Detect which cell encompasses the target text, then output its (X, Y) center coordinate. 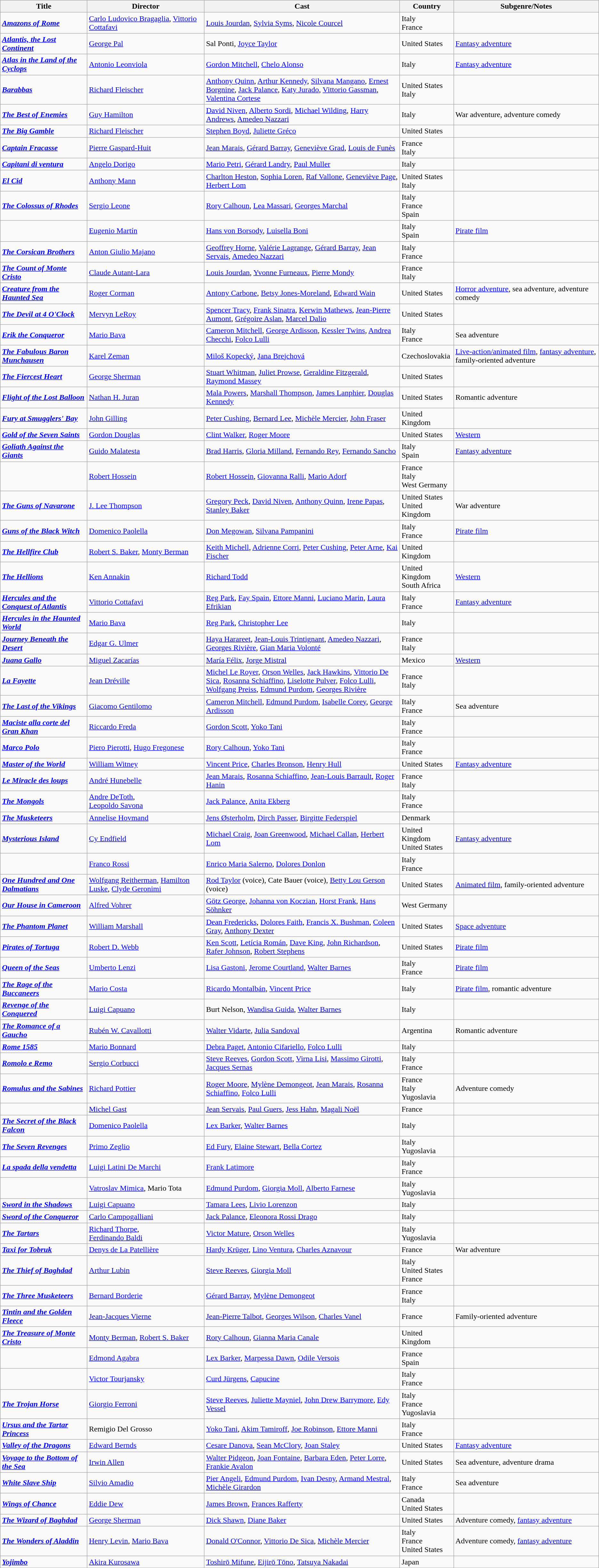
Monty Berman, Robert S. Baker (146, 1337)
Roger Moore, Mylène Demongeot, Jean Marais, Rosanna Schiaffino, Folco Lulli (302, 1088)
Vincent Price, Charles Bronson, Henry Hull (302, 764)
Ken Annakin (146, 577)
Vittorio Cottafavi (146, 602)
Robert Hossein, Giovanna Ralli, Mario Adorf (302, 476)
Erik the Conqueror (44, 335)
The Trojan Horse (44, 1404)
ItalyFranceYugoslavia (427, 1404)
Antonio Leonviola (146, 65)
Walter Vidarte, Julia Sandoval (302, 1030)
Director (146, 6)
Louis Jourdan, Sylvia Syms, Nicole Courcel (302, 23)
Denmark (427, 818)
Ricardo Montalbán, Vincent Price (302, 989)
Juana Gallo (44, 660)
Pirate film, romantic adventure (526, 989)
Captain Fracasse (44, 148)
Debra Paget, Antonio Cifariello, Folco Lulli (302, 1047)
Anton Giulio Majano (146, 251)
The Corsican Brothers (44, 251)
Pierre Gaspard-Huit (146, 148)
FranceSpain (427, 1358)
The Phantom Planet (44, 926)
Mexico (427, 660)
El Cid (44, 180)
Louis Jourdan, Yvonne Furneaux, Pierre Mondy (302, 272)
Ken Scott, Letícia Román, Dave King, John Richardson, Rafer Johnson, Robert Stephens (302, 947)
The Devil at 4 O'Clock (44, 314)
United KingdomUnited States (427, 839)
Sergio Leone (146, 206)
Curd Jürgens, Capucine (302, 1379)
Sergio Corbucci (146, 1063)
Guy Hamilton (146, 114)
Angelo Dorigo (146, 164)
Czechoslovakia (427, 356)
Remigio Del Grosso (146, 1429)
The Thief of Baghdad (44, 1271)
Cesare Danova, Sean McClory, Joan Staley (302, 1446)
Miloš Kopecký, Jana Brejchová (302, 356)
Roger Corman (146, 294)
Rory Calhoun, Gianna Maria Canale (302, 1337)
Don Megowan, Silvana Pampanini (302, 531)
Primo Zeglio (146, 1146)
Country (427, 6)
Anthony Mann (146, 180)
Hercules and the Conquest of Atlantis (44, 602)
Ursus and the Tartar Princess (44, 1429)
Mysterious Island (44, 839)
Tamara Lees, Livio Lorenzon (302, 1204)
ItalyUnited StatesFrance (427, 1271)
The Fiercest Heart (44, 377)
Jack Palance, Anita Ekberg (302, 801)
Gold of the Seven Saints (44, 435)
La spada della vendetta (44, 1167)
Anthony Quinn, Arthur Kennedy, Silvana Mangano, Ernest Borgnine, Jack Palance, Katy Jurado, Vittorio Gassman, Valentina Cortese (302, 90)
Ed Fury, Elaine Stewart, Bella Cortez (302, 1146)
Capitani di ventura (44, 164)
Umberto Lenzi (146, 968)
Donald O'Connor, Vittorio De Sica, Michèle Mercier (302, 1541)
Wolfgang Reitherman, Hamilton Luske, Clyde Geronimi (146, 885)
Steve Reeves, Giorgia Moll (302, 1271)
Amazons of Rome (44, 23)
The Big Gamble (44, 131)
Richard Pottier (146, 1088)
Michel Gast (146, 1109)
David Niven, Alberto Sordi, Michael Wilding, Harry Andrews, Amedeo Nazzari (302, 114)
ItalyFranceUnited States (427, 1541)
Jean Marais, Gérard Barray, Geneviève Grad, Louis de Funès (302, 148)
Richard Todd (302, 577)
Mario Costa (146, 989)
Goliath Against the Giants (44, 451)
Mala Powers, Marshall Thompson, James Lanphier, Douglas Kennedy (302, 397)
Mario Bonnard (146, 1047)
The Last of the Vikings (44, 706)
The Treasure of Monte Cristo (44, 1337)
Our House in Cameroon (44, 905)
Robert D. Webb (146, 947)
War adventure, adventure comedy (526, 114)
Rory Calhoun, Lea Massari, Georges Marchal (302, 206)
Andre DeToth, Leopoldo Savona (146, 801)
Piero Pierotti, Hugo Fregonese (146, 748)
Sea adventure, adventure drama (526, 1462)
Creature from the Haunted Sea (44, 294)
Bernard Borderie (146, 1296)
Maciste alla corte del Gran Khan (44, 727)
The Three Musketeers (44, 1296)
Atlantis, the Lost Continent (44, 43)
Charlton Heston, Sophia Loren, Raf Vallone, Geneviève Page, Herbert Lom (302, 180)
Romolo e Remo (44, 1063)
Pier Angeli, Edmund Purdom, Ivan Desny, Armand Mestral, Michèle Girardon (302, 1483)
Keith Michell, Adrienne Corri, Peter Cushing, Peter Arne, Kai Fischer (302, 551)
Steve Reeves, Gordon Scott, Virna Lisi, Massimo Girotti, Jacques Sernas (302, 1063)
Atlas in the Land of the Cyclops (44, 65)
Gordon Mitchell, Chelo Alonso (302, 65)
Family-oriented adventure (526, 1316)
Jean Marais, Rosanna Schiaffino, Jean-Louis Barrault, Roger Hanin (302, 780)
Wings of Chance (44, 1504)
The Best of Enemies (44, 114)
Giacomo Gentilomo (146, 706)
Journey Beneath the Desert (44, 643)
Valley of the Dragons (44, 1446)
Live-action/animated film, fantasy adventure, family-oriented adventure (526, 356)
Claude Autant-Lara (146, 272)
Eugenio Martín (146, 231)
Rory Calhoun, Yoko Tani (302, 748)
The Seven Revenges (44, 1146)
Reg Park, Christopher Lee (302, 623)
Taxi for Tobruk (44, 1250)
Luigi Latini De Marchi (146, 1167)
Cameron Mitchell, George Ardisson, Kessler Twins, Andrea Checchi, Folco Lulli (302, 335)
Edmond Agabra (146, 1358)
Cy Endfield (146, 839)
James Brown, Frances Rafferty (302, 1504)
Barabbas (44, 90)
Space adventure (526, 926)
Cast (302, 6)
Adventure comedy (526, 1088)
The Guns of Navarone (44, 506)
FranceItalyWest Germany (427, 476)
Subgenre/Notes (526, 6)
Carlo Ludovico Bragaglia, Vittorio Cottafavi (146, 23)
CanadaUnited States (427, 1504)
Title (44, 6)
Lisa Gastoni, Jerome Courtland, Walter Barnes (302, 968)
Giorgio Ferroni (146, 1404)
Mario Petri, Gérard Landry, Paul Muller (302, 164)
Tintin and the Golden Fleece (44, 1316)
The Hellions (44, 577)
Vatroslav Mimica, Mario Tota (146, 1188)
Steve Reeves, Juliette Mayniel, John Drew Barrymore, Edy Vessel (302, 1404)
La Fayette (44, 681)
The Secret of the Black Falcon (44, 1126)
Michael Craig, Joan Greenwood, Michael Callan, Herbert Lom (302, 839)
Cameron Mitchell, Edmund Purdom, Isabelle Corey, George Ardisson (302, 706)
The Tartars (44, 1233)
J. Lee Thompson (146, 506)
The Mongols (44, 801)
Silvio Amadio (146, 1483)
Gordon Douglas (146, 435)
Annelise Hovmand (146, 818)
Edgar G. Ulmer (146, 643)
Peter Cushing, Bernard Lee, Michèle Mercier, John Fraser (302, 418)
Dick Shawn, Diane Baker (302, 1520)
Spencer Tracy, Frank Sinatra, Kerwin Mathews, Jean-Pierre Aumont, Grégoire Aslan, Marcel Dalio (302, 314)
Antony Carbone, Betsy Jones-Moreland, Edward Wain (302, 294)
Stephen Boyd, Juliette Gréco (302, 131)
Arthur Lubin (146, 1271)
Gordon Scott, Yoko Tani (302, 727)
Frank Latimore (302, 1167)
Riccardo Freda (146, 727)
Master of the World (44, 764)
Hardy Krüger, Lino Ventura, Charles Aznavour (302, 1250)
Argentina (427, 1030)
Robert S. Baker, Monty Berman (146, 551)
Victor Mature, Orson Welles (302, 1233)
Voyage to the Bottom of the Sea (44, 1462)
William Marshall (146, 926)
Le Miracle des loups (44, 780)
Rubén W. Cavallotti (146, 1030)
Animated film, family-oriented adventure (526, 885)
André Hunebelle (146, 780)
Franco Rossi (146, 863)
White Slave Ship (44, 1483)
The Fabulous Baron Munchausen (44, 356)
The Wizard of Baghdad (44, 1520)
María Félix, Jorge Mistral (302, 660)
ItalyFranceSpain (427, 206)
Hercules in the Haunted World (44, 623)
United KingdomSouth Africa (427, 577)
Eddie Dew (146, 1504)
United StatesUnited Kingdom (427, 506)
Guido Malatesta (146, 451)
Miguel Zacarías (146, 660)
The Musketeers (44, 818)
Brad Harris, Gloria Milland, Fernando Rey, Fernando Sancho (302, 451)
Reg Park, Fay Spain, Ettore Manni, Luciano Marin, Laura Efrikian (302, 602)
Burt Nelson, Wandisa Guida, Walter Barnes (302, 1009)
Lex Barker, Walter Barnes (302, 1126)
Rod Taylor (voice), Cate Bauer (voice), Betty Lou Gerson (voice) (302, 885)
Karel Zeman (146, 356)
Richard Thorpe, Ferdinando Baldi (146, 1233)
Romulus and the Sabines (44, 1088)
Haya Harareet, Jean-Louis Trintignant, Amedeo Nazzari, Georges Rivière, Gian Maria Volonté (302, 643)
Edmund Purdom, Giorgia Moll, Alberto Farnese (302, 1188)
Sword in the Shadows (44, 1204)
The Count of Monte Cristo (44, 272)
Lex Barker, Marpessa Dawn, Odile Versois (302, 1358)
Clint Walker, Roger Moore (302, 435)
Jean Dréville (146, 681)
Stuart Whitman, Juliet Prowse, Geraldine Fitzgerald, Raymond Massey (302, 377)
Flight of the Lost Balloon (44, 397)
Yoko Tani, Akim Tamiroff, Joe Robinson, Ettore Manni (302, 1429)
Japan (427, 1562)
Marco Polo (44, 748)
Sal Ponti, Joyce Taylor (302, 43)
Guns of the Black Witch (44, 531)
Queen of the Seas (44, 968)
Alfred Vohrer (146, 905)
Toshirō Mifune, Eijirō Tōno, Tatsuya Nakadai (302, 1562)
West Germany (427, 905)
The Wonders of Aladdin (44, 1541)
Irwin Allen (146, 1462)
Walter Pidgeon, Joan Fontaine, Barbara Eden, Peter Lorre, Frankie Avalon (302, 1462)
Sword of the Conqueror (44, 1217)
Henry Levin, Mario Bava (146, 1541)
Fury at Smugglers' Bay (44, 418)
Jean Servais, Paul Guers, Jess Hahn, Magali Noël (302, 1109)
FranceItalyYugoslavia (427, 1088)
George Pal (146, 43)
Jens Østerholm, Dirch Passer, Birgitte Federspiel (302, 818)
Jack Palance, Eleonora Rossi Drago (302, 1217)
Rome 1585 (44, 1047)
Victor Tourjansky (146, 1379)
Hans von Borsody, Luisella Boni (302, 231)
Geoffrey Horne, Valérie Lagrange, Gérard Barray, Jean Servais, Amedeo Nazzari (302, 251)
The Hellfire Club (44, 551)
The Rage of the Buccaneers (44, 989)
John Gilling (146, 418)
Horror adventure, sea adventure, adventure comedy (526, 294)
William Witney (146, 764)
The Romance of a Gaucho (44, 1030)
Gregory Peck, David Niven, Anthony Quinn, Irene Papas, Stanley Baker (302, 506)
Dean Fredericks, Dolores Faith, Francis X. Bushman, Coleen Gray, Anthony Dexter (302, 926)
Jean-Jacques Vierne (146, 1316)
Yojimbo (44, 1562)
Akira Kurosawa (146, 1562)
Mervyn LeRoy (146, 314)
Götz George, Johanna von Koczian, Horst Frank, Hans Söhnker (302, 905)
Pirates of Tortuga (44, 947)
One Hundred and One Dalmatians (44, 885)
Revenge of the Conquered (44, 1009)
The Colossus of Rhodes (44, 206)
Jean-Pierre Talbot, Georges Wilson, Charles Vanel (302, 1316)
Robert Hossein (146, 476)
Enrico Maria Salerno, Dolores Donlon (302, 863)
Denys de La Patellière (146, 1250)
Nathan H. Juran (146, 397)
Carlo Campogalliani (146, 1217)
Gérard Barray, Mylène Demongeot (302, 1296)
Edward Bernds (146, 1446)
